Extract the [x, y] coordinate from the center of the cell holding the provided text.  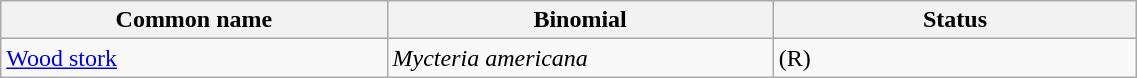
Mycteria americana [580, 58]
(R) [955, 58]
Common name [194, 20]
Status [955, 20]
Binomial [580, 20]
Wood stork [194, 58]
